Return the [x, y] coordinate for the center point of the cell that contains the specified text.  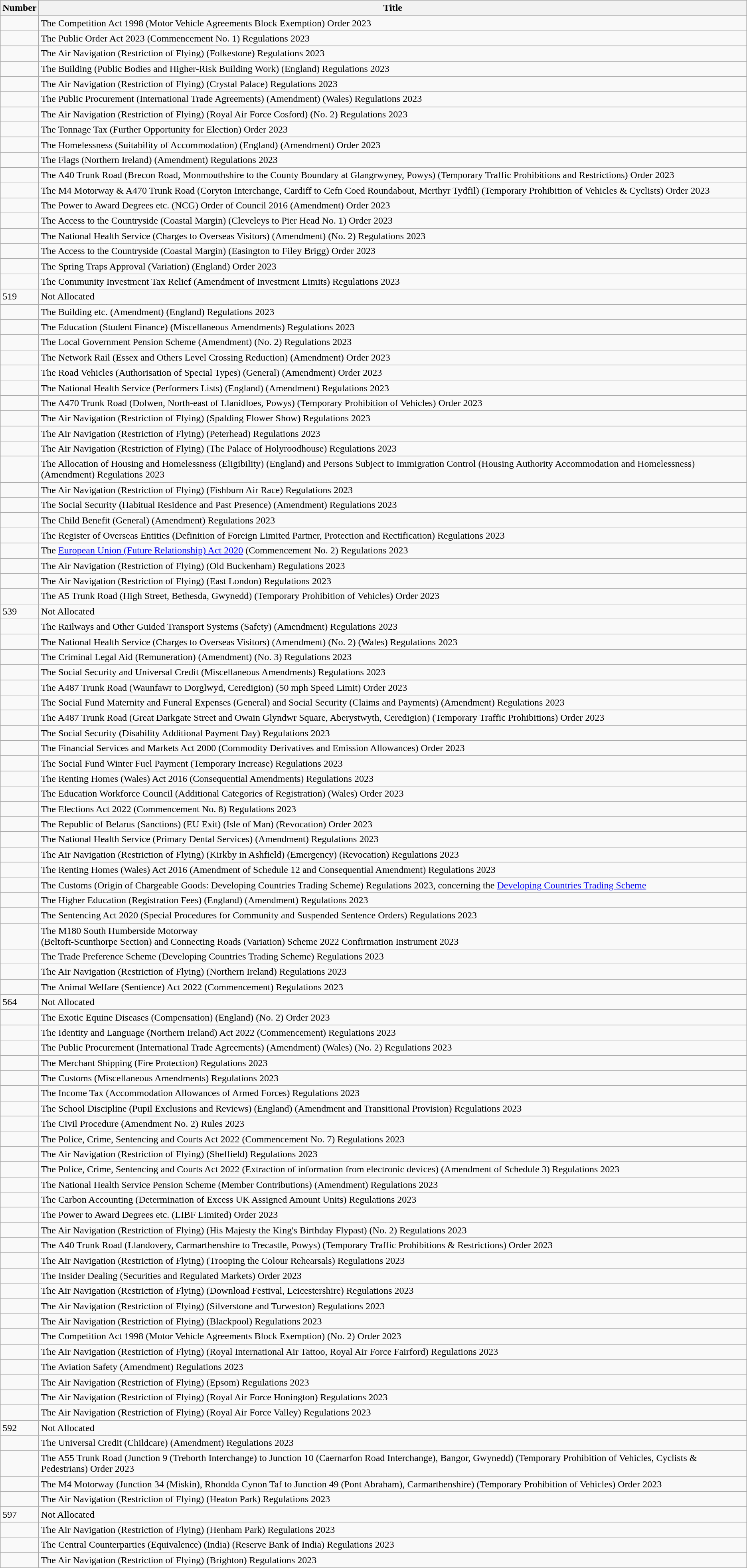
The Air Navigation (Restriction of Flying) (Heaton Park) Regulations 2023 [393, 1499]
The Access to the Countryside (Coastal Margin) (Cleveleys to Pier Head No. 1) Order 2023 [393, 221]
597 [20, 1514]
The Flags (Northern Ireland) (Amendment) Regulations 2023 [393, 160]
The Education (Student Finance) (Miscellaneous Amendments) Regulations 2023 [393, 327]
The Air Navigation (Restriction of Flying) (Old Buckenham) Regulations 2023 [393, 566]
The Child Benefit (General) (Amendment) Regulations 2023 [393, 520]
The A40 Trunk Road (Llandovery, Carmarthenshire to Trecastle, Powys) (Temporary Traffic Prohibitions & Restrictions) Order 2023 [393, 1245]
The Air Navigation (Restriction of Flying) (Blackpool) Regulations 2023 [393, 1321]
The Air Navigation (Restriction of Flying) (Northern Ireland) Regulations 2023 [393, 972]
The Air Navigation (Restriction of Flying) (Royal Air Force Honington) Regulations 2023 [393, 1397]
The Renting Homes (Wales) Act 2016 (Amendment of Schedule 12 and Consequential Amendment) Regulations 2023 [393, 870]
The Air Navigation (Restriction of Flying) (Sheffield) Regulations 2023 [393, 1154]
The Renting Homes (Wales) Act 2016 (Consequential Amendments) Regulations 2023 [393, 779]
The Competition Act 1998 (Motor Vehicle Agreements Block Exemption) (No. 2) Order 2023 [393, 1336]
The Elections Act 2022 (Commencement No. 8) Regulations 2023 [393, 809]
The Air Navigation (Restriction of Flying) (East London) Regulations 2023 [393, 581]
The Aviation Safety (Amendment) Regulations 2023 [393, 1367]
519 [20, 297]
The National Health Service Pension Scheme (Member Contributions) (Amendment) Regulations 2023 [393, 1185]
564 [20, 1002]
The National Health Service (Primary Dental Services) (Amendment) Regulations 2023 [393, 839]
The Air Navigation (Restriction of Flying) (Download Festival, Leicestershire) Regulations 2023 [393, 1291]
The Air Navigation (Restriction of Flying) (Brighton) Regulations 2023 [393, 1560]
The Public Procurement (International Trade Agreements) (Amendment) (Wales) (No. 2) Regulations 2023 [393, 1048]
The Power to Award Degrees etc. (NCG) Order of Council 2016 (Amendment) Order 2023 [393, 206]
The Building etc. (Amendment) (England) Regulations 2023 [393, 312]
The Education Workforce Council (Additional Categories of Registration) (Wales) Order 2023 [393, 794]
The Air Navigation (Restriction of Flying) (Royal Air Force Cosford) (No. 2) Regulations 2023 [393, 114]
The Universal Credit (Childcare) (Amendment) Regulations 2023 [393, 1443]
The Exotic Equine Diseases (Compensation) (England) (No. 2) Order 2023 [393, 1017]
The Spring Traps Approval (Variation) (England) Order 2023 [393, 266]
The M180 South Humberside Motorway(Beltoft-Scunthorpe Section) and Connecting Roads (Variation) Scheme 2022 Confirmation Instrument 2023 [393, 936]
The Air Navigation (Restriction of Flying) (Trooping the Colour Rehearsals) Regulations 2023 [393, 1261]
The Social Fund Maternity and Funeral Expenses (General) and Social Security (Claims and Payments) (Amendment) Regulations 2023 [393, 703]
The Air Navigation (Restriction of Flying) (Spalding Flower Show) Regulations 2023 [393, 418]
The Social Fund Winter Fuel Payment (Temporary Increase) Regulations 2023 [393, 763]
The Air Navigation (Restriction of Flying) (Fishburn Air Race) Regulations 2023 [393, 490]
Number [20, 8]
The Air Navigation (Restriction of Flying) (Kirkby in Ashfield) (Emergency) (Revocation) Regulations 2023 [393, 854]
The Air Navigation (Restriction of Flying) (Peterhead) Regulations 2023 [393, 433]
The Air Navigation (Restriction of Flying) (His Majesty the King's Birthday Flypast) (No. 2) Regulations 2023 [393, 1230]
The Register of Overseas Entities (Definition of Foreign Limited Partner, Protection and Rectification) Regulations 2023 [393, 535]
592 [20, 1427]
The Police, Crime, Sentencing and Courts Act 2022 (Commencement No. 7) Regulations 2023 [393, 1139]
The Trade Preference Scheme (Developing Countries Trading Scheme) Regulations 2023 [393, 957]
The A470 Trunk Road (Dolwen, North-east of Llanidloes, Powys) (Temporary Prohibition of Vehicles) Order 2023 [393, 403]
Title [393, 8]
The Sentencing Act 2020 (Special Procedures for Community and Suspended Sentence Orders) Regulations 2023 [393, 915]
The A487 Trunk Road (Great Darkgate Street and Owain Glyndwr Square, Aberystwyth, Ceredigion) (Temporary Traffic Prohibitions) Order 2023 [393, 718]
The Merchant Shipping (Fire Protection) Regulations 2023 [393, 1063]
The National Health Service (Performers Lists) (England) (Amendment) Regulations 2023 [393, 388]
The Access to the Countryside (Coastal Margin) (Easington to Filey Brigg) Order 2023 [393, 251]
The Air Navigation (Restriction of Flying) (Silverstone and Turweston) Regulations 2023 [393, 1306]
The Social Security (Disability Additional Payment Day) Regulations 2023 [393, 733]
The Air Navigation (Restriction of Flying) (Epsom) Regulations 2023 [393, 1382]
The Road Vehicles (Authorisation of Special Types) (General) (Amendment) Order 2023 [393, 373]
The Income Tax (Accommodation Allowances of Armed Forces) Regulations 2023 [393, 1093]
The Network Rail (Essex and Others Level Crossing Reduction) (Amendment) Order 2023 [393, 357]
The Air Navigation (Restriction of Flying) (Royal Air Force Valley) Regulations 2023 [393, 1412]
The Social Security (Habitual Residence and Past Presence) (Amendment) Regulations 2023 [393, 505]
The Air Navigation (Restriction of Flying) (Henham Park) Regulations 2023 [393, 1530]
The Customs (Miscellaneous Amendments) Regulations 2023 [393, 1078]
The Carbon Accounting (Determination of Excess UK Assigned Amount Units) Regulations 2023 [393, 1200]
The Tonnage Tax (Further Opportunity for Election) Order 2023 [393, 129]
The Identity and Language (Northern Ireland) Act 2022 (Commencement) Regulations 2023 [393, 1033]
The Competition Act 1998 (Motor Vehicle Agreements Block Exemption) Order 2023 [393, 23]
The Civil Procedure (Amendment No. 2) Rules 2023 [393, 1124]
The Public Procurement (International Trade Agreements) (Amendment) (Wales) Regulations 2023 [393, 99]
The Central Counterparties (Equivalence) (India) (Reserve Bank of India) Regulations 2023 [393, 1545]
The Customs (Origin of Chargeable Goods: Developing Countries Trading Scheme) Regulations 2023, concerning the Developing Countries Trading Scheme [393, 885]
The Air Navigation (Restriction of Flying) (Royal International Air Tattoo, Royal Air Force Fairford) Regulations 2023 [393, 1352]
The European Union (Future Relationship) Act 2020 (Commencement No. 2) Regulations 2023 [393, 551]
The Financial Services and Markets Act 2000 (Commodity Derivatives and Emission Allowances) Order 2023 [393, 748]
The Power to Award Degrees etc. (LIBF Limited) Order 2023 [393, 1215]
The School Discipline (Pupil Exclusions and Reviews) (England) (Amendment and Transitional Provision) Regulations 2023 [393, 1108]
The Air Navigation (Restriction of Flying) (Crystal Palace) Regulations 2023 [393, 84]
The Insider Dealing (Securities and Regulated Markets) Order 2023 [393, 1276]
The Animal Welfare (Sentience) Act 2022 (Commencement) Regulations 2023 [393, 987]
The Social Security and Universal Credit (Miscellaneous Amendments) Regulations 2023 [393, 672]
The Building (Public Bodies and Higher-Risk Building Work) (England) Regulations 2023 [393, 69]
The Air Navigation (Restriction of Flying) (Folkestone) Regulations 2023 [393, 54]
The Community Investment Tax Relief (Amendment of Investment Limits) Regulations 2023 [393, 281]
The National Health Service (Charges to Overseas Visitors) (Amendment) (No. 2) Regulations 2023 [393, 236]
The Railways and Other Guided Transport Systems (Safety) (Amendment) Regulations 2023 [393, 626]
The Local Government Pension Scheme (Amendment) (No. 2) Regulations 2023 [393, 342]
The Air Navigation (Restriction of Flying) (The Palace of Holyroodhouse) Regulations 2023 [393, 449]
The Republic of Belarus (Sanctions) (EU Exit) (Isle of Man) (Revocation) Order 2023 [393, 824]
The Police, Crime, Sentencing and Courts Act 2022 (Extraction of information from electronic devices) (Amendment of Schedule 3) Regulations 2023 [393, 1169]
The A5 Trunk Road (High Street, Bethesda, Gwynedd) (Temporary Prohibition of Vehicles) Order 2023 [393, 596]
The A487 Trunk Road (Waunfawr to Dorglwyd, Ceredigion) (50 mph Speed Limit) Order 2023 [393, 687]
The Public Order Act 2023 (Commencement No. 1) Regulations 2023 [393, 38]
The Criminal Legal Aid (Remuneration) (Amendment) (No. 3) Regulations 2023 [393, 657]
The National Health Service (Charges to Overseas Visitors) (Amendment) (No. 2) (Wales) Regulations 2023 [393, 642]
539 [20, 611]
The Homelessness (Suitability of Accommodation) (England) (Amendment) Order 2023 [393, 145]
The Higher Education (Registration Fees) (England) (Amendment) Regulations 2023 [393, 900]
